Output the (x, y) coordinate of the center of the cell containing the given text.  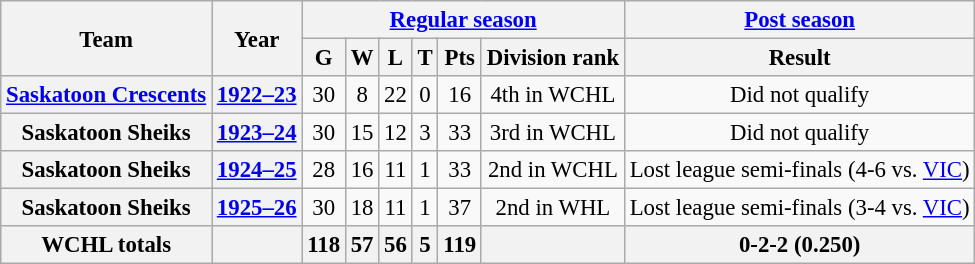
5 (425, 245)
3 (425, 133)
L (396, 58)
4th in WCHL (552, 95)
12 (396, 133)
57 (362, 245)
T (425, 58)
1924–25 (257, 170)
0-2-2 (0.250) (800, 245)
W (362, 58)
Year (257, 38)
28 (324, 170)
119 (460, 245)
37 (460, 208)
118 (324, 245)
56 (396, 245)
Saskatoon Crescents (106, 95)
1923–24 (257, 133)
0 (425, 95)
WCHL totals (106, 245)
Lost league semi-finals (3-4 vs. VIC) (800, 208)
2nd in WCHL (552, 170)
22 (396, 95)
Post season (800, 20)
Pts (460, 58)
Result (800, 58)
2nd in WHL (552, 208)
1922–23 (257, 95)
8 (362, 95)
1925–26 (257, 208)
Division rank (552, 58)
Lost league semi-finals (4-6 vs. VIC) (800, 170)
Team (106, 38)
G (324, 58)
18 (362, 208)
Regular season (463, 20)
15 (362, 133)
3rd in WCHL (552, 133)
